Find where the given text appears and provide that cell's center as (x, y) coordinate. 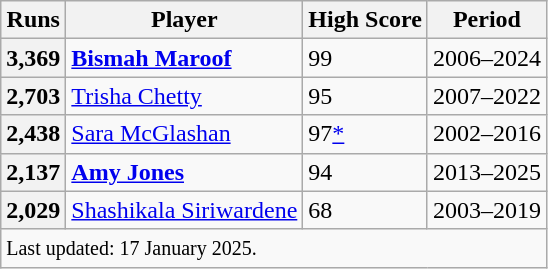
2,703 (34, 96)
97* (366, 134)
Trisha Chetty (184, 96)
94 (366, 172)
99 (366, 58)
2,438 (34, 134)
68 (366, 210)
Runs (34, 20)
2013–2025 (486, 172)
2002–2016 (486, 134)
2007–2022 (486, 96)
Sara McGlashan (184, 134)
2006–2024 (486, 58)
2,137 (34, 172)
2003–2019 (486, 210)
High Score (366, 20)
Shashikala Siriwardene (184, 210)
Amy Jones (184, 172)
2,029 (34, 210)
Player (184, 20)
95 (366, 96)
3,369 (34, 58)
Bismah Maroof (184, 58)
Period (486, 20)
Last updated: 17 January 2025. (274, 248)
